Capture the cell that displays the provided text and extract its (X, Y) central coordinate. 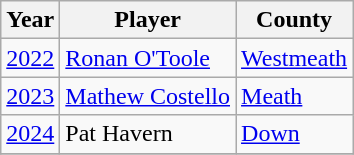
2022 (30, 58)
2024 (30, 134)
Ronan O'Toole (148, 58)
Year (30, 20)
Westmeath (294, 58)
2023 (30, 96)
Down (294, 134)
Mathew Costello (148, 96)
Meath (294, 96)
Player (148, 20)
Pat Havern (148, 134)
County (294, 20)
